Identify which cell holds the provided text, then report its (X, Y) central coordinate. 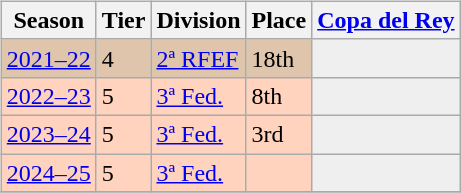
2022–23 (48, 96)
8th (279, 96)
Place (279, 20)
2024–25 (48, 173)
2ª RFEF (198, 58)
Tier (124, 20)
2023–24 (48, 134)
Division (198, 20)
4 (124, 58)
Copa del Rey (386, 20)
3rd (279, 134)
2021–22 (48, 58)
18th (279, 58)
Season (48, 20)
